Extract the [x, y] coordinate from the center of the cell holding the provided text.  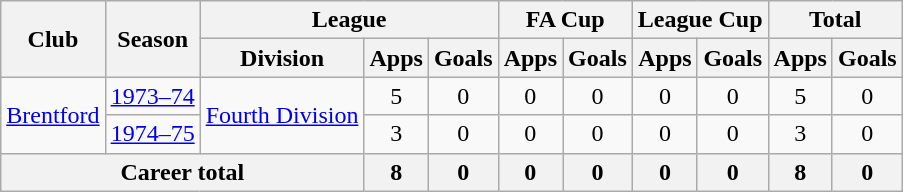
1973–74 [152, 96]
Brentford [53, 115]
Total [835, 20]
1974–75 [152, 134]
Division [282, 58]
Season [152, 39]
Club [53, 39]
League [349, 20]
League Cup [700, 20]
Fourth Division [282, 115]
Career total [182, 172]
FA Cup [565, 20]
